Extract the [x, y] coordinate from the center of the cell holding the provided text.  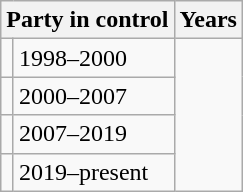
Years [208, 20]
1998–2000 [94, 58]
Party in control [88, 20]
2000–2007 [94, 96]
2007–2019 [94, 134]
2019–present [94, 172]
